Extract the (x, y) coordinate from the center of the cell holding the provided text.  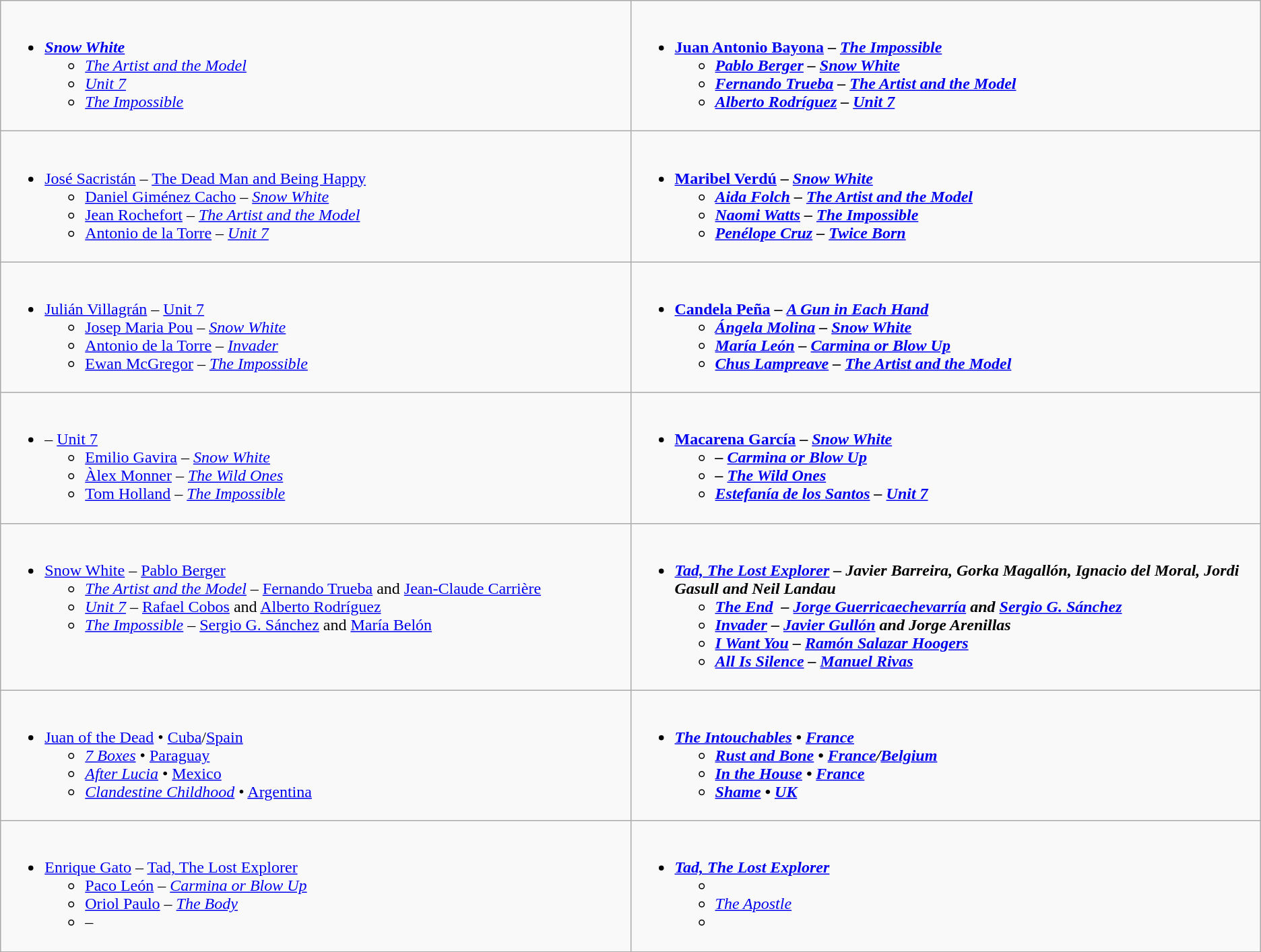
Tad, The Lost ExplorerThe Apostle (946, 886)
Maribel Verdú – Snow WhiteAida Folch – The Artist and the ModelNaomi Watts – The ImpossiblePenélope Cruz – Twice Born (946, 197)
Juan Antonio Bayona – The ImpossiblePablo Berger – Snow WhiteFernando Trueba – The Artist and the ModelAlberto Rodríguez – Unit 7 (946, 66)
Candela Peña – A Gun in Each HandÁngela Molina – Snow WhiteMaría León – Carmina or Blow UpChus Lampreave – The Artist and the Model (946, 327)
Snow WhiteThe Artist and the ModelUnit 7The Impossible (315, 66)
Juan of the Dead • Cuba/Spain7 Boxes • ParaguayAfter Lucia • MexicoClandestine Childhood • Argentina (315, 755)
Enrique Gato – Tad, The Lost ExplorerPaco León – Carmina or Blow UpOriol Paulo – The Body – (315, 886)
Julián Villagrán – Unit 7Josep Maria Pou – Snow WhiteAntonio de la Torre – InvaderEwan McGregor – The Impossible (315, 327)
Macarena García – Snow White – Carmina or Blow Up – The Wild OnesEstefanía de los Santos – Unit 7 (946, 458)
The Intouchables • FranceRust and Bone • France/BelgiumIn the House • FranceShame • UK (946, 755)
– Unit 7Emilio Gavira – Snow WhiteÀlex Monner – The Wild OnesTom Holland – The Impossible (315, 458)
José Sacristán – The Dead Man and Being HappyDaniel Giménez Cacho – Snow WhiteJean Rochefort – The Artist and the ModelAntonio de la Torre – Unit 7 (315, 197)
